Search for the cell housing the specified text and yield its (X, Y) center coordinate. 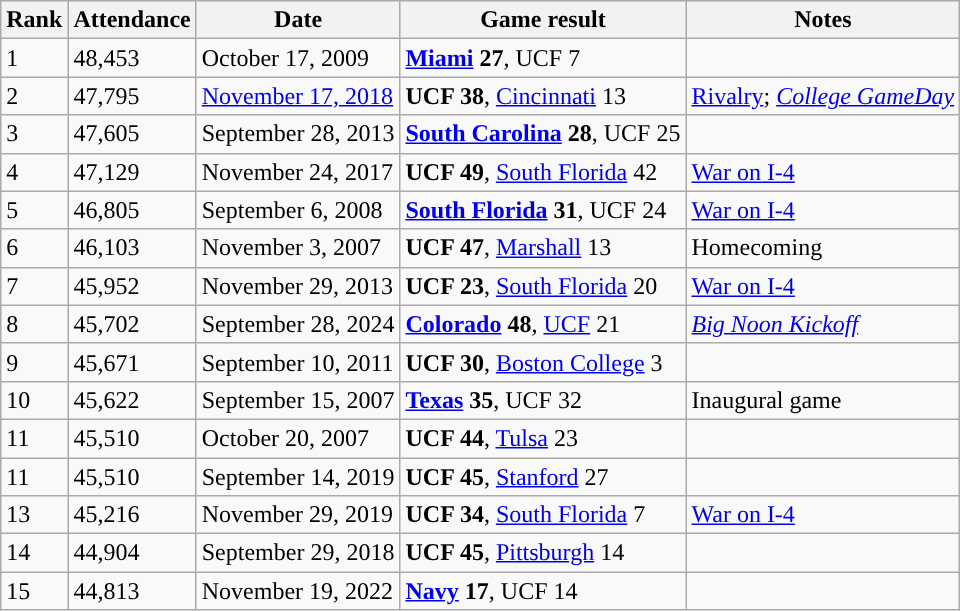
UCF 44, Tulsa 23 (543, 438)
8 (34, 324)
September 29, 2018 (298, 553)
9 (34, 362)
45,671 (132, 362)
44,813 (132, 591)
46,103 (132, 248)
10 (34, 400)
Homecoming (823, 248)
November 29, 2019 (298, 515)
Rank (34, 20)
Texas 35, UCF 32 (543, 400)
14 (34, 553)
UCF 38, Cincinnati 13 (543, 96)
UCF 34, South Florida 7 (543, 515)
Date (298, 20)
September 28, 2024 (298, 324)
September 6, 2008 (298, 210)
46,805 (132, 210)
Colorado 48, UCF 21 (543, 324)
UCF 47, Marshall 13 (543, 248)
3 (34, 134)
Notes (823, 20)
UCF 45, Pittsburgh 14 (543, 553)
Miami 27, UCF 7 (543, 58)
UCF 49, South Florida 42 (543, 172)
6 (34, 248)
Navy 17, UCF 14 (543, 591)
October 17, 2009 (298, 58)
7 (34, 286)
UCF 30, Boston College 3 (543, 362)
November 19, 2022 (298, 591)
September 10, 2011 (298, 362)
47,129 (132, 172)
South Carolina 28, UCF 25 (543, 134)
November 24, 2017 (298, 172)
45,216 (132, 515)
15 (34, 591)
13 (34, 515)
UCF 45, Stanford 27 (543, 477)
4 (34, 172)
47,605 (132, 134)
Inaugural game (823, 400)
1 (34, 58)
45,952 (132, 286)
45,622 (132, 400)
48,453 (132, 58)
November 29, 2013 (298, 286)
45,702 (132, 324)
UCF 23, South Florida 20 (543, 286)
Attendance (132, 20)
47,795 (132, 96)
September 14, 2019 (298, 477)
September 15, 2007 (298, 400)
September 28, 2013 (298, 134)
Rivalry; College GameDay (823, 96)
Big Noon Kickoff (823, 324)
44,904 (132, 553)
2 (34, 96)
South Florida 31, UCF 24 (543, 210)
November 3, 2007 (298, 248)
October 20, 2007 (298, 438)
Game result (543, 20)
5 (34, 210)
November 17, 2018 (298, 96)
